Locate the cell with the specified text and output its (X, Y) center coordinate. 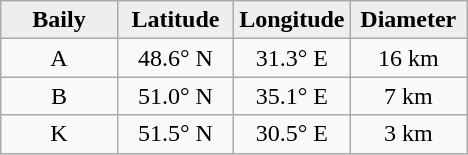
35.1° E (292, 96)
51.0° N (175, 96)
A (59, 58)
K (59, 134)
Longitude (292, 20)
51.5° N (175, 134)
Latitude (175, 20)
3 km (408, 134)
7 km (408, 96)
30.5° E (292, 134)
48.6° N (175, 58)
31.3° E (292, 58)
Diameter (408, 20)
Baily (59, 20)
16 km (408, 58)
B (59, 96)
